Capture the cell that displays the provided text and extract its (x, y) central coordinate. 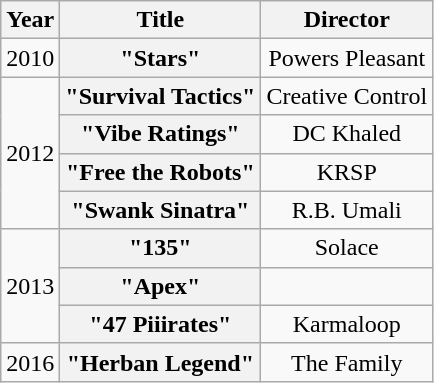
The Family (347, 362)
"Vibe Ratings" (160, 134)
"Stars" (160, 58)
2010 (30, 58)
"Apex" (160, 286)
Creative Control (347, 96)
R.B. Umali (347, 210)
Director (347, 20)
"Free the Robots" (160, 172)
Karmaloop (347, 324)
"47 Piiirates" (160, 324)
Powers Pleasant (347, 58)
"Survival Tactics" (160, 96)
2013 (30, 286)
DC Khaled (347, 134)
"135" (160, 248)
Solace (347, 248)
"Swank Sinatra" (160, 210)
Title (160, 20)
KRSP (347, 172)
"Herban Legend" (160, 362)
2016 (30, 362)
2012 (30, 153)
Year (30, 20)
